Scan for the cell matching the given text and deliver its (x, y) coordinate at center. 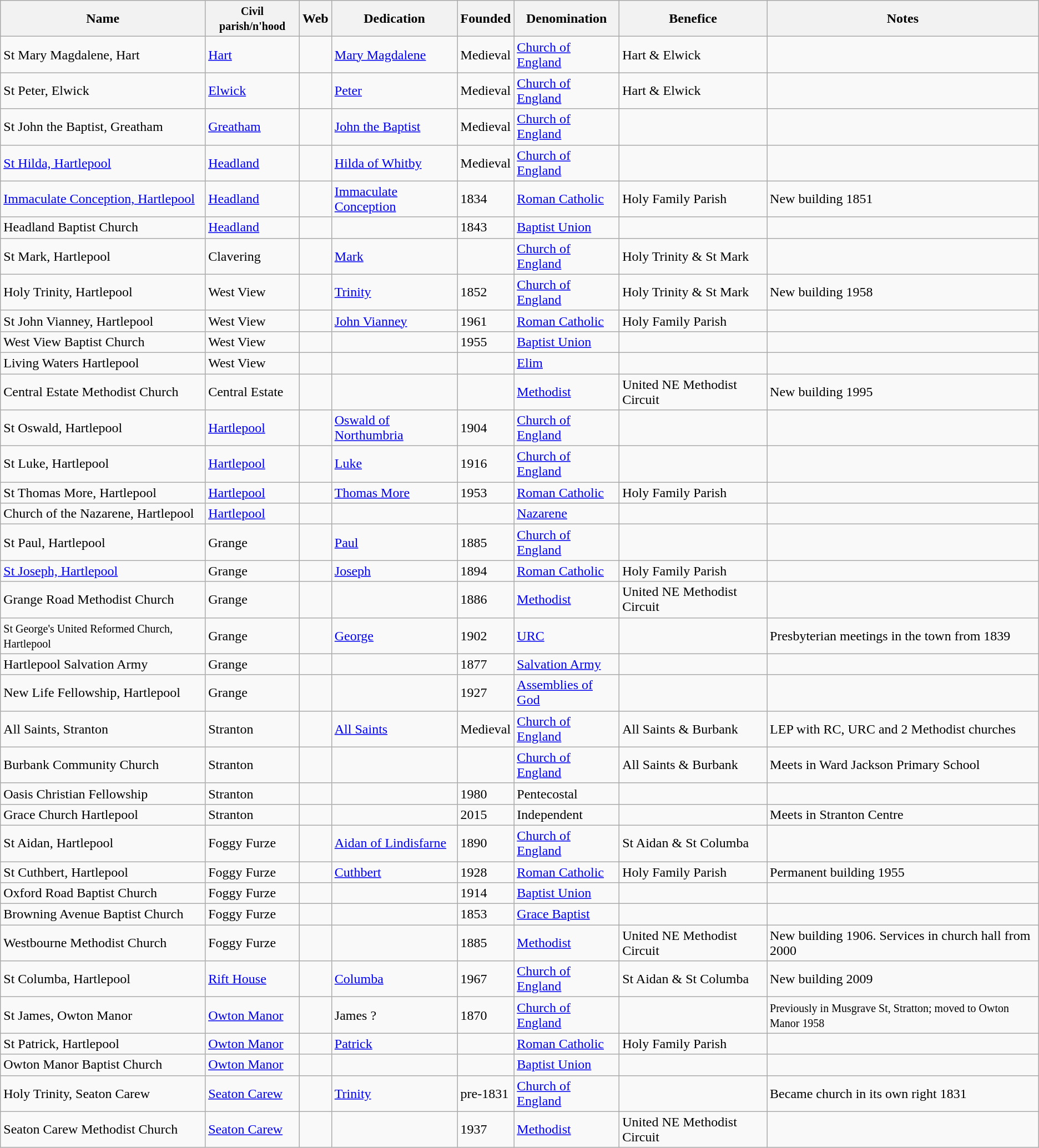
1953 (486, 493)
West View Baptist Church (103, 342)
Hart (253, 54)
New building 1958 (903, 292)
Meets in Ward Jackson Primary School (903, 765)
All Saints, Stranton (103, 729)
St Mary Magdalene, Hart (103, 54)
John the Baptist (394, 127)
Holy Trinity, Seaton Carew (103, 1093)
Assemblies of God (567, 692)
St Columba, Hartlepool (103, 979)
St Cuthbert, Hartlepool (103, 872)
Grange Road Methodist Church (103, 599)
Patrick (394, 1044)
Rift House (253, 979)
Seaton Carew Methodist Church (103, 1130)
Notes (903, 19)
Grace Church Hartlepool (103, 815)
St Peter, Elwick (103, 91)
New building 1851 (903, 199)
Cuthbert (394, 872)
1902 (486, 636)
Permanent building 1955 (903, 872)
Pentecostal (567, 793)
pre-1831 (486, 1093)
Holy Trinity, Hartlepool (103, 292)
St Paul, Hartlepool (103, 543)
Westbourne Methodist Church (103, 943)
Elim (567, 363)
1967 (486, 979)
Central Estate Methodist Church (103, 392)
LEP with RC, URC and 2 Methodist churches (903, 729)
Oswald of Northumbria (394, 428)
St John Vianney, Hartlepool (103, 321)
1843 (486, 227)
Greatham (253, 127)
1937 (486, 1130)
2015 (486, 815)
Independent (567, 815)
New building 1995 (903, 392)
Civil parish/n'hood (253, 19)
Denomination (567, 19)
St James, Owton Manor (103, 1015)
Elwick (253, 91)
New Life Fellowship, Hartlepool (103, 692)
St Hilda, Hartlepool (103, 163)
Mark (394, 256)
Luke (394, 464)
1894 (486, 571)
Became church in its own right 1831 (903, 1093)
1834 (486, 199)
Founded (486, 19)
Nazarene (567, 514)
Hilda of Whitby (394, 163)
1928 (486, 872)
St George's United Reformed Church, Hartlepool (103, 636)
Mary Magdalene (394, 54)
Salvation Army (567, 664)
Immaculate Conception (394, 199)
St Oswald, Hartlepool (103, 428)
1961 (486, 321)
1852 (486, 292)
St John the Baptist, Greatham (103, 127)
New building 1906. Services in church hall from 2000 (903, 943)
Owton Manor Baptist Church (103, 1065)
1870 (486, 1015)
St Joseph, Hartlepool (103, 571)
URC (567, 636)
Paul (394, 543)
St Patrick, Hartlepool (103, 1044)
1927 (486, 692)
James ? (394, 1015)
Oxford Road Baptist Church (103, 893)
George (394, 636)
1853 (486, 914)
All Saints (394, 729)
Joseph (394, 571)
Web (316, 19)
1886 (486, 599)
Thomas More (394, 493)
Living Waters Hartlepool (103, 363)
Meets in Stranton Centre (903, 815)
Hartlepool Salvation Army (103, 664)
Headland Baptist Church (103, 227)
Burbank Community Church (103, 765)
Peter (394, 91)
New building 2009 (903, 979)
Oasis Christian Fellowship (103, 793)
Benefice (693, 19)
Church of the Nazarene, Hartlepool (103, 514)
St Aidan, Hartlepool (103, 843)
1916 (486, 464)
Central Estate (253, 392)
Previously in Musgrave St, Stratton; moved to Owton Manor 1958 (903, 1015)
1904 (486, 428)
1980 (486, 793)
John Vianney (394, 321)
Presbyterian meetings in the town from 1839 (903, 636)
Aidan of Lindisfarne (394, 843)
St Mark, Hartlepool (103, 256)
Clavering (253, 256)
Columba (394, 979)
1890 (486, 843)
Browning Avenue Baptist Church (103, 914)
1877 (486, 664)
Grace Baptist (567, 914)
Name (103, 19)
1955 (486, 342)
St Luke, Hartlepool (103, 464)
St Thomas More, Hartlepool (103, 493)
Immaculate Conception, Hartlepool (103, 199)
Dedication (394, 19)
1914 (486, 893)
